Return the (X, Y) coordinate for the center point of the cell that contains the specified text.  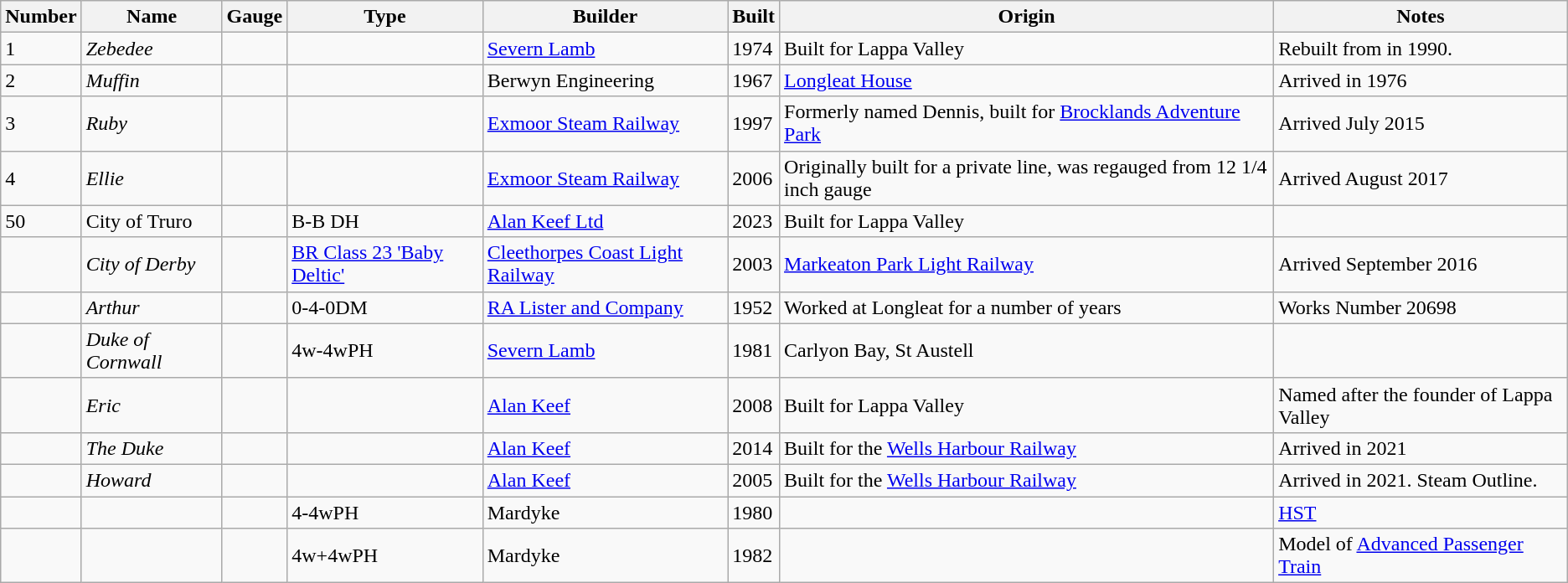
Formerly named Dennis, built for Brocklands Adventure Park (1027, 124)
1952 (754, 307)
Duke of Cornwall (152, 350)
Carlyon Bay, St Austell (1027, 350)
2008 (754, 405)
Arrived July 2015 (1421, 124)
1974 (754, 49)
2006 (754, 178)
4w+4wPH (385, 556)
Muffin (152, 80)
Arrived in 2021 (1421, 448)
Model of Advanced Passenger Train (1421, 556)
2023 (754, 221)
Cleethorpes Coast Light Railway (605, 265)
Builder (605, 17)
Ruby (152, 124)
Howard (152, 480)
Arrived September 2016 (1421, 265)
2014 (754, 448)
1982 (754, 556)
City of Truro (152, 221)
Type (385, 17)
The Duke (152, 448)
2 (41, 80)
2005 (754, 480)
Works Number 20698 (1421, 307)
Alan Keef Ltd (605, 221)
Berwyn Engineering (605, 80)
RA Lister and Company (605, 307)
50 (41, 221)
4 (41, 178)
BR Class 23 'Baby Deltic' (385, 265)
1981 (754, 350)
Arrived in 2021. Steam Outline. (1421, 480)
Name (152, 17)
4w-4wPH (385, 350)
Number (41, 17)
Arrived in 1976 (1421, 80)
3 (41, 124)
Worked at Longleat for a number of years (1027, 307)
Arrived August 2017 (1421, 178)
Eric (152, 405)
Named after the founder of Lappa Valley (1421, 405)
Zebedee (152, 49)
Markeaton Park Light Railway (1027, 265)
1 (41, 49)
City of Derby (152, 265)
Origin (1027, 17)
4-4wPH (385, 512)
Arthur (152, 307)
B-B DH (385, 221)
1997 (754, 124)
Built (754, 17)
0-4-0DM (385, 307)
1967 (754, 80)
2003 (754, 265)
Notes (1421, 17)
1980 (754, 512)
Rebuilt from in 1990. (1421, 49)
Originally built for a private line, was regauged from 12 1/4 inch gauge (1027, 178)
Longleat House (1027, 80)
HST (1421, 512)
Gauge (255, 17)
Ellie (152, 178)
